Determine the [x, y] coordinate at the center of the cell enclosing the given text.  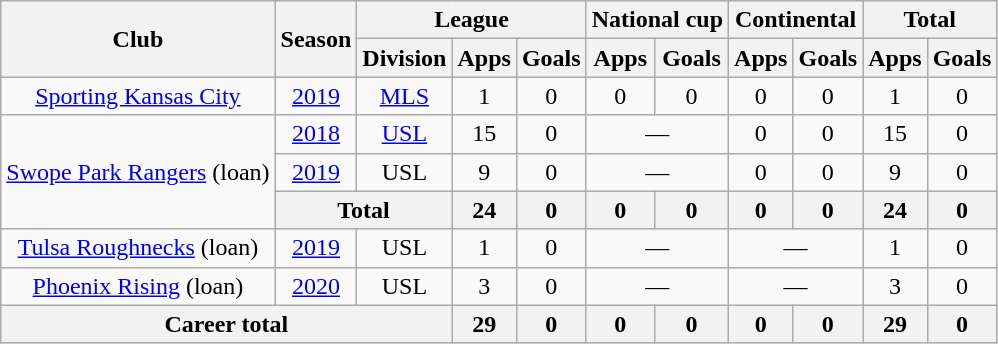
Sporting Kansas City [138, 96]
Continental [796, 20]
2020 [316, 286]
League [472, 20]
Tulsa Roughnecks (loan) [138, 248]
Career total [226, 324]
Phoenix Rising (loan) [138, 286]
National cup [657, 20]
Club [138, 39]
Swope Park Rangers (loan) [138, 172]
Season [316, 39]
2018 [316, 134]
Division [404, 58]
MLS [404, 96]
